Detect which cell encompasses the target text, then output its (x, y) center coordinate. 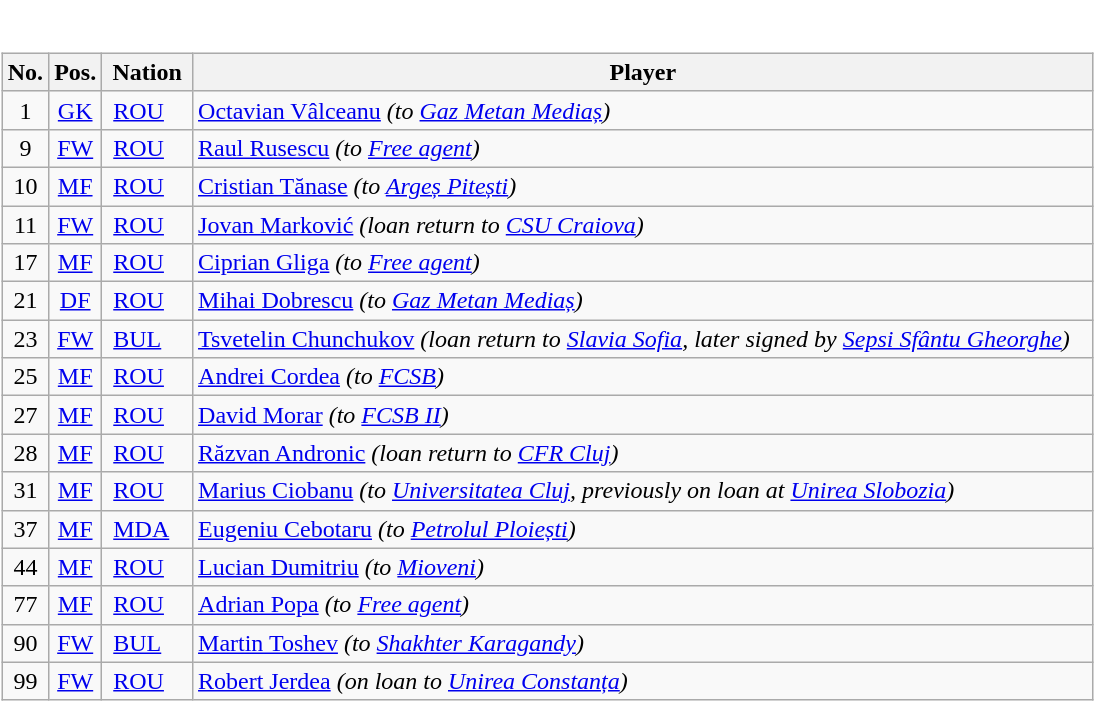
Player (644, 72)
Marius Ciobanu (to Universitatea Cluj, previously on loan at Unirea Slobozia) (644, 491)
GK (76, 110)
23 (25, 339)
1 (25, 110)
Octavian Vâlceanu (to Gaz Metan Mediaș) (644, 110)
Robert Jerdea (on loan to Unirea Constanța) (644, 681)
27 (25, 415)
11 (25, 225)
Raul Rusescu (to Free agent) (644, 148)
77 (25, 605)
90 (25, 643)
Jovan Marković (loan return to CSU Craiova) (644, 225)
Adrian Popa (to Free agent) (644, 605)
Eugeniu Cebotaru (to Petrolul Ploiești) (644, 529)
31 (25, 491)
9 (25, 148)
21 (25, 301)
37 (25, 529)
Cristian Tănase (to Argeș Pitești) (644, 186)
17 (25, 263)
Nation (148, 72)
No. (25, 72)
Ciprian Gliga (to Free agent) (644, 263)
Martin Toshev (to Shakhter Karagandy) (644, 643)
Mihai Dobrescu (to Gaz Metan Mediaș) (644, 301)
Pos. (76, 72)
Lucian Dumitriu (to Mioveni) (644, 567)
Răzvan Andronic (loan return to CFR Cluj) (644, 453)
MDA (148, 529)
DF (76, 301)
99 (25, 681)
25 (25, 377)
10 (25, 186)
44 (25, 567)
David Morar (to FCSB II) (644, 415)
Tsvetelin Chunchukov (loan return to Slavia Sofia, later signed by Sepsi Sfântu Gheorghe) (644, 339)
Andrei Cordea (to FCSB) (644, 377)
28 (25, 453)
